Output the (x, y) coordinate of the center of the cell containing the given text.  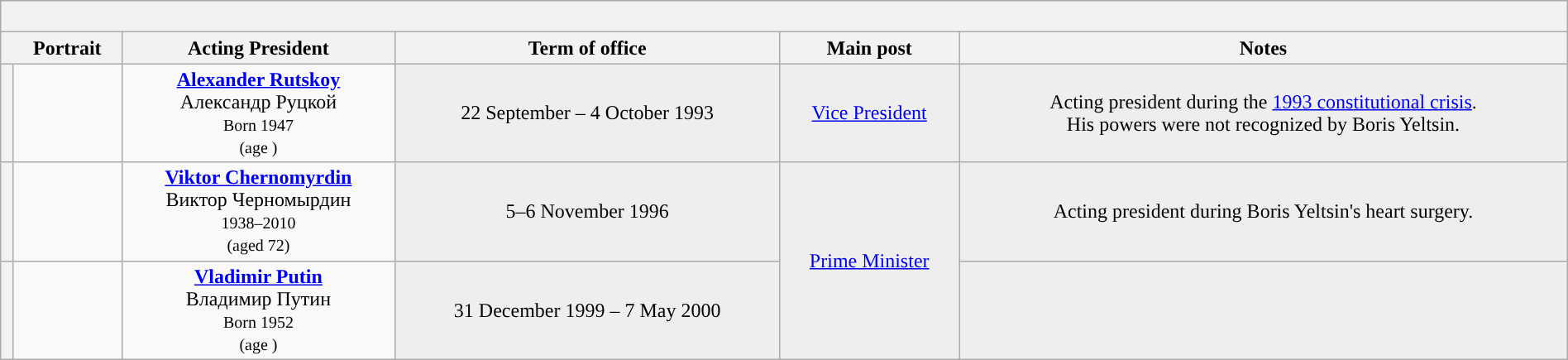
Prime Minister (870, 261)
Viktor ChernomyrdinВиктор Черномырдин1938–2010(aged 72) (258, 212)
Vice President (870, 113)
Acting president during Boris Yeltsin's heart surgery. (1264, 212)
Alexander RutskoyАлександр РуцкойBorn 1947(age ) (258, 113)
Vladimir PutinВладимир ПутинBorn 1952(age ) (258, 310)
Main post (870, 48)
Term of office (587, 48)
22 September – 4 October 1993 (587, 113)
Portrait (68, 48)
Acting President (258, 48)
31 December 1999 – 7 May 2000 (587, 310)
Acting president during the 1993 constitutional crisis.His powers were not recognized by Boris Yeltsin. (1264, 113)
5–6 November 1996 (587, 212)
Notes (1264, 48)
